Determine the (X, Y) coordinate at the center of the cell enclosing the given text.  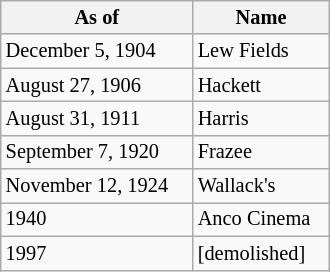
Hackett (261, 85)
Harris (261, 118)
Lew Fields (261, 51)
1940 (97, 219)
December 5, 1904 (97, 51)
Wallack's (261, 186)
As of (97, 17)
November 12, 1924 (97, 186)
Name (261, 17)
1997 (97, 253)
Anco Cinema (261, 219)
August 31, 1911 (97, 118)
Frazee (261, 152)
[demolished] (261, 253)
September 7, 1920 (97, 152)
August 27, 1906 (97, 85)
